Identify which cell holds the provided text, then report its [x, y] central coordinate. 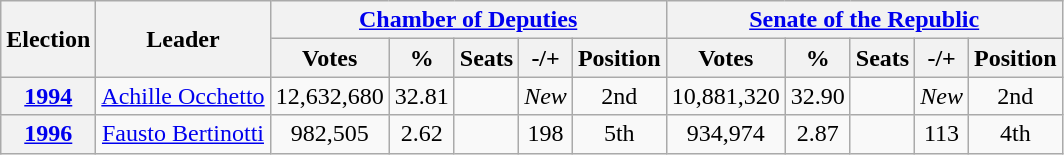
1996 [48, 134]
2.87 [818, 134]
113 [942, 134]
982,505 [330, 134]
Leader [183, 39]
934,974 [726, 134]
12,632,680 [330, 96]
2.62 [422, 134]
32.81 [422, 96]
5th [619, 134]
Election [48, 39]
4th [1015, 134]
1994 [48, 96]
Senate of the Republic [864, 20]
Achille Occhetto [183, 96]
Chamber of Deputies [468, 20]
Fausto Bertinotti [183, 134]
32.90 [818, 96]
10,881,320 [726, 96]
198 [546, 134]
